Provide the (X, Y) coordinate of the cell's center where the given text is located.  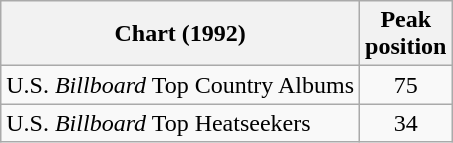
Chart (1992) (180, 34)
U.S. Billboard Top Country Albums (180, 85)
34 (406, 123)
Peakposition (406, 34)
75 (406, 85)
U.S. Billboard Top Heatseekers (180, 123)
